Provide the (x, y) coordinate of the cell's center where the given text is located.  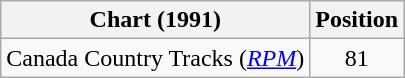
Chart (1991) (156, 20)
Position (357, 20)
81 (357, 58)
Canada Country Tracks (RPM) (156, 58)
